From the cell containing the given text, extract its center point as [x, y] coordinate. 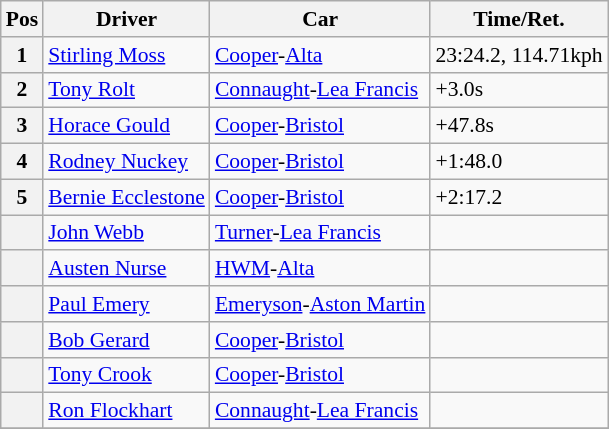
Cooper-Alta [320, 55]
3 [22, 126]
Time/Ret. [518, 19]
Tony Rolt [126, 90]
Pos [22, 19]
Bob Gerard [126, 340]
+3.0s [518, 90]
Driver [126, 19]
Emeryson-Aston Martin [320, 304]
Ron Flockhart [126, 411]
Turner-Lea Francis [320, 233]
23:24.2, 114.71kph [518, 55]
HWM-Alta [320, 269]
Car [320, 19]
Tony Crook [126, 375]
John Webb [126, 233]
Rodney Nuckey [126, 162]
Bernie Ecclestone [126, 197]
+2:17.2 [518, 197]
4 [22, 162]
+1:48.0 [518, 162]
1 [22, 55]
Stirling Moss [126, 55]
Paul Emery [126, 304]
5 [22, 197]
Horace Gould [126, 126]
Austen Nurse [126, 269]
+47.8s [518, 126]
2 [22, 90]
